Scan for the cell matching the given text and deliver its [x, y] coordinate at center. 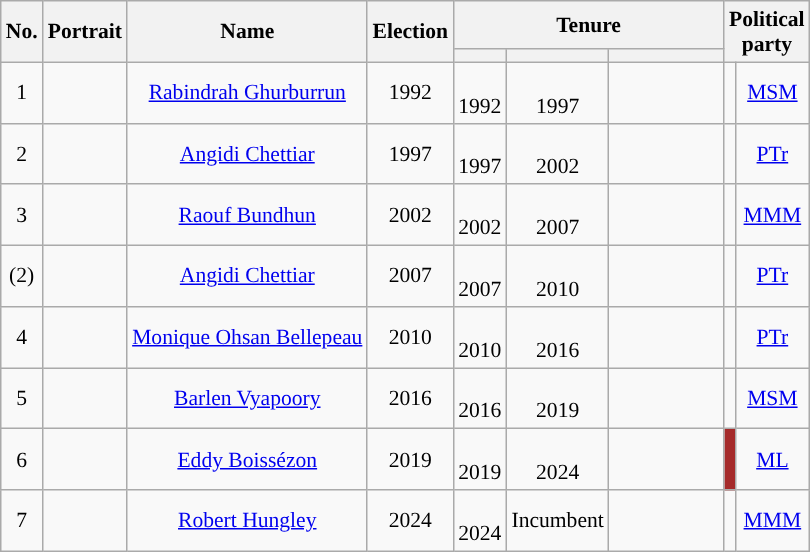
Portrait [85, 32]
Tenure [588, 25]
Barlen Vyapoory [247, 398]
Eddy Boissézon [247, 460]
Robert Hungley [247, 520]
Monique Ohsan Bellepeau [247, 338]
Incumbent [557, 520]
2 [22, 154]
(2) [22, 276]
Rabindrah Ghurburrun [247, 92]
3 [22, 216]
No. [22, 32]
Raouf Bundhun [247, 216]
Name [247, 32]
7 [22, 520]
4 [22, 338]
1 [22, 92]
ML [772, 460]
5 [22, 398]
Politicalparty [767, 32]
6 [22, 460]
Election [410, 32]
